Search for the cell housing the specified text and yield its [x, y] center coordinate. 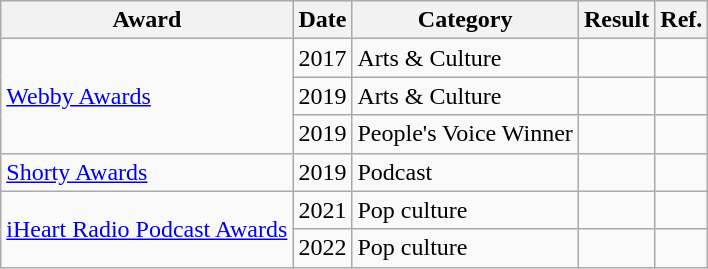
Shorty Awards [147, 172]
Category [465, 20]
Date [322, 20]
2017 [322, 58]
Award [147, 20]
Podcast [465, 172]
Ref. [682, 20]
2021 [322, 210]
2022 [322, 248]
People's Voice Winner [465, 134]
Webby Awards [147, 96]
iHeart Radio Podcast Awards [147, 229]
Result [616, 20]
